Return (x, y) of the center of cell containing provided text 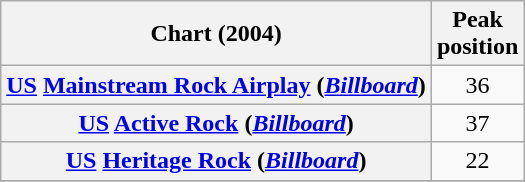
37 (477, 123)
Peak position (477, 34)
22 (477, 161)
US Active Rock (Billboard) (216, 123)
Chart (2004) (216, 34)
US Heritage Rock (Billboard) (216, 161)
36 (477, 85)
US Mainstream Rock Airplay (Billboard) (216, 85)
